From the cell containing the given text, extract its center point as [X, Y] coordinate. 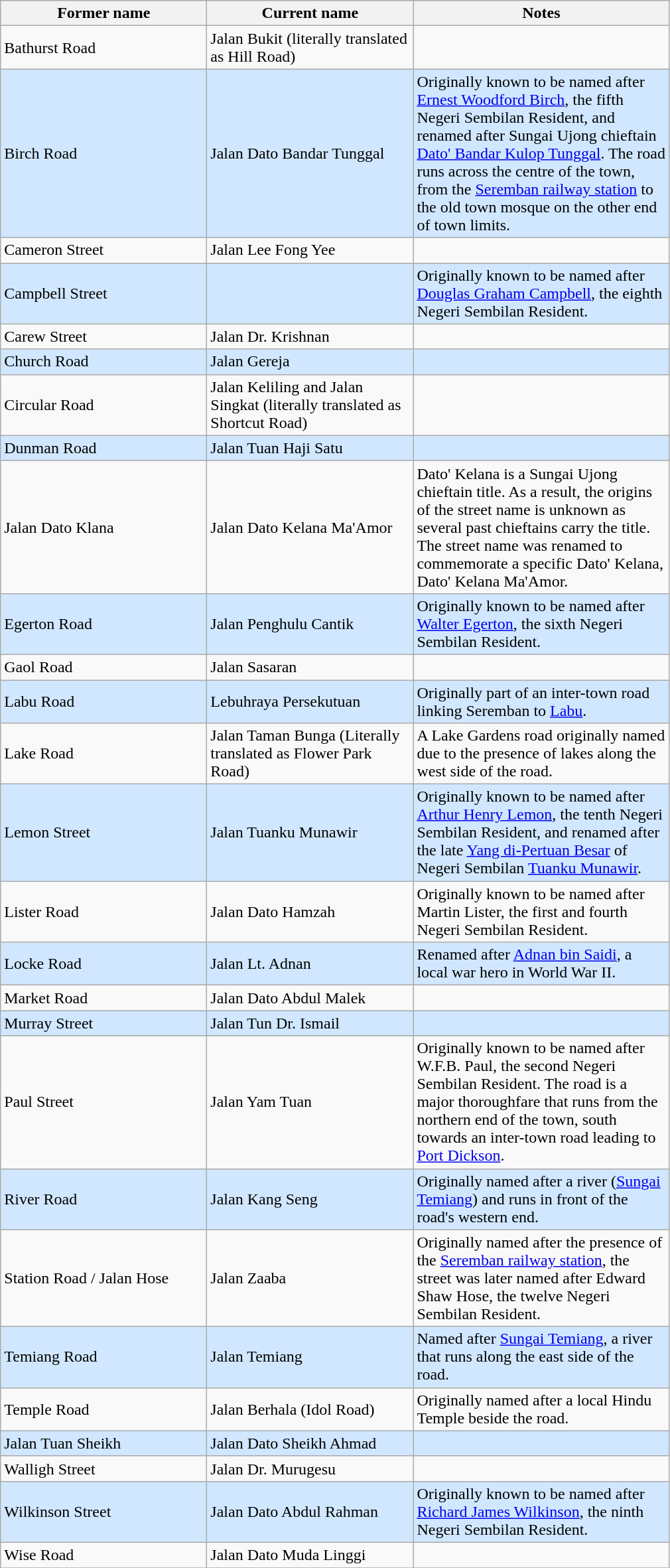
Murray Street [103, 1023]
Circular Road [103, 405]
Temple Road [103, 1409]
Jalan Temiang [310, 1357]
Birch Road [103, 153]
Named after Sungai Temiang, a river that runs along the east side of the road. [541, 1357]
Locke Road [103, 963]
Temiang Road [103, 1357]
Cameron Street [103, 250]
Jalan Dato Kelana Ma'Amor [310, 527]
Wise Road [103, 1555]
Jalan Yam Tuan [310, 1102]
Originally named after a local Hindu Temple beside the road. [541, 1409]
Jalan Keliling and Jalan Singkat (literally translated as Shortcut Road) [310, 405]
Jalan Tuan Haji Satu [310, 448]
Paul Street [103, 1102]
Jalan Tuan Sheikh [103, 1443]
Jalan Dato Klana [103, 527]
Jalan Tuanku Munawir [310, 833]
Jalan Taman Bunga (Literally translated as Flower Park Road) [310, 754]
Lemon Street [103, 833]
Originally known to be named after Richard James Wilkinson, the ninth Negeri Sembilan Resident. [541, 1512]
Walligh Street [103, 1468]
Lebuhraya Persekutuan [310, 701]
Jalan Dato Hamzah [310, 912]
Originally known to be named after Douglas Graham Campbell, the eighth Negeri Sembilan Resident. [541, 293]
Former name [103, 13]
Jalan Lee Fong Yee [310, 250]
Jalan Gereja [310, 362]
Jalan Kang Seng [310, 1199]
Bathurst Road [103, 48]
Originally part of an inter-town road linking Seremban to Labu. [541, 701]
Jalan Dr. Murugesu [310, 1468]
Current name [310, 13]
Originally named after a river (Sungai Temiang) and runs in front of the road's western end. [541, 1199]
River Road [103, 1199]
Market Road [103, 998]
Jalan Dr. Krishnan [310, 336]
Wilkinson Street [103, 1512]
Egerton Road [103, 624]
Campbell Street [103, 293]
Carew Street [103, 336]
Jalan Bukit (literally translated as Hill Road) [310, 48]
Originally known to be named after Martin Lister, the first and fourth Negeri Sembilan Resident. [541, 912]
Originally known to be named after Walter Egerton, the sixth Negeri Sembilan Resident. [541, 624]
Gaol Road [103, 667]
Jalan Penghulu Cantik [310, 624]
Jalan Berhala (Idol Road) [310, 1409]
Lister Road [103, 912]
Jalan Tun Dr. Ismail [310, 1023]
Jalan Dato Sheikh Ahmad [310, 1443]
Jalan Dato Abdul Rahman [310, 1512]
Notes [541, 13]
Church Road [103, 362]
Jalan Lt. Adnan [310, 963]
A Lake Gardens road originally named due to the presence of lakes along the west side of the road. [541, 754]
Labu Road [103, 701]
Dunman Road [103, 448]
Jalan Sasaran [310, 667]
Jalan Dato Abdul Malek [310, 998]
Jalan Dato Bandar Tunggal [310, 153]
Jalan Zaaba [310, 1278]
Station Road / Jalan Hose [103, 1278]
Renamed after Adnan bin Saidi, a local war hero in World War II. [541, 963]
Lake Road [103, 754]
Jalan Dato Muda Linggi [310, 1555]
